Locate the cell with the specified text and output its [X, Y] center coordinate. 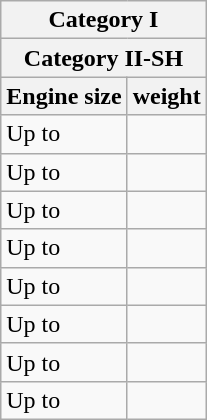
Category II-SH [104, 58]
Category I [104, 20]
weight [166, 96]
Engine size [64, 96]
